Scan for the cell matching the given text and deliver its [X, Y] coordinate at center. 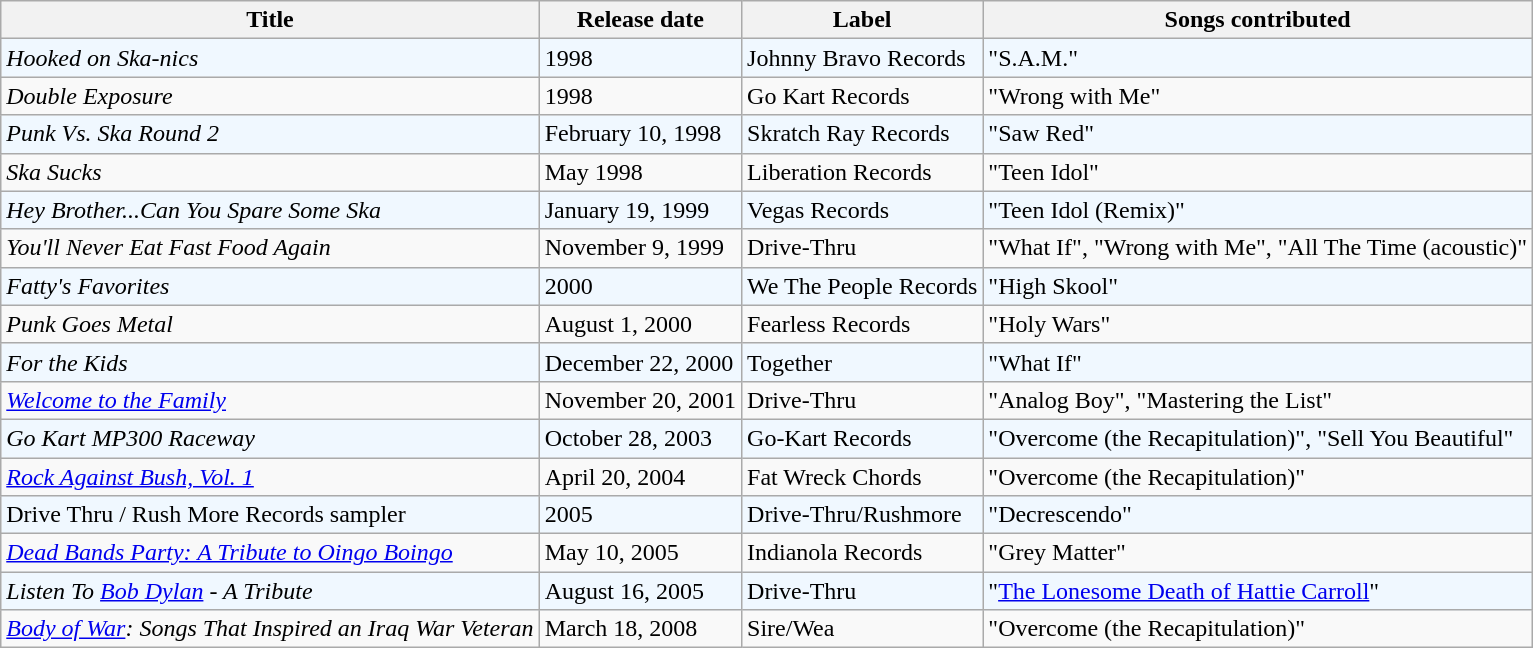
Fat Wreck Chords [862, 477]
May 1998 [640, 172]
Go-Kart Records [862, 438]
"Teen Idol" [1258, 172]
Label [862, 20]
"Saw Red" [1258, 134]
Skratch Ray Records [862, 134]
March 18, 2008 [640, 629]
November 9, 1999 [640, 248]
"Analog Boy", "Mastering the List" [1258, 400]
Go Kart MP300 Raceway [270, 438]
May 10, 2005 [640, 553]
We The People Records [862, 286]
"Grey Matter" [1258, 553]
Liberation Records [862, 172]
Hooked on Ska-nics [270, 58]
Dead Bands Party: A Tribute to Oingo Boingo [270, 553]
"What If", "Wrong with Me", "All The Time (acoustic)" [1258, 248]
Sire/Wea [862, 629]
"S.A.M." [1258, 58]
Indianola Records [862, 553]
Go Kart Records [862, 96]
For the Kids [270, 362]
Release date [640, 20]
Johnny Bravo Records [862, 58]
Fearless Records [862, 324]
Songs contributed [1258, 20]
Double Exposure [270, 96]
Title [270, 20]
"Holy Wars" [1258, 324]
December 22, 2000 [640, 362]
April 20, 2004 [640, 477]
Punk Goes Metal [270, 324]
Hey Brother...Can You Spare Some Ska [270, 210]
Rock Against Bush, Vol. 1 [270, 477]
Drive-Thru/Rushmore [862, 515]
2000 [640, 286]
November 20, 2001 [640, 400]
August 1, 2000 [640, 324]
February 10, 1998 [640, 134]
Drive Thru / Rush More Records sampler [270, 515]
"High Skool" [1258, 286]
Ska Sucks [270, 172]
Vegas Records [862, 210]
Body of War: Songs That Inspired an Iraq War Veteran [270, 629]
Together [862, 362]
"What If" [1258, 362]
"The Lonesome Death of Hattie Carroll" [1258, 591]
"Overcome (the Recapitulation)", "Sell You Beautiful" [1258, 438]
"Wrong with Me" [1258, 96]
January 19, 1999 [640, 210]
August 16, 2005 [640, 591]
Welcome to the Family [270, 400]
2005 [640, 515]
October 28, 2003 [640, 438]
You'll Never Eat Fast Food Again [270, 248]
"Teen Idol (Remix)" [1258, 210]
Fatty's Favorites [270, 286]
"Decrescendo" [1258, 515]
Punk Vs. Ska Round 2 [270, 134]
Listen To Bob Dylan - A Tribute [270, 591]
